Extract the (X, Y) coordinate from the center of the cell holding the provided text.  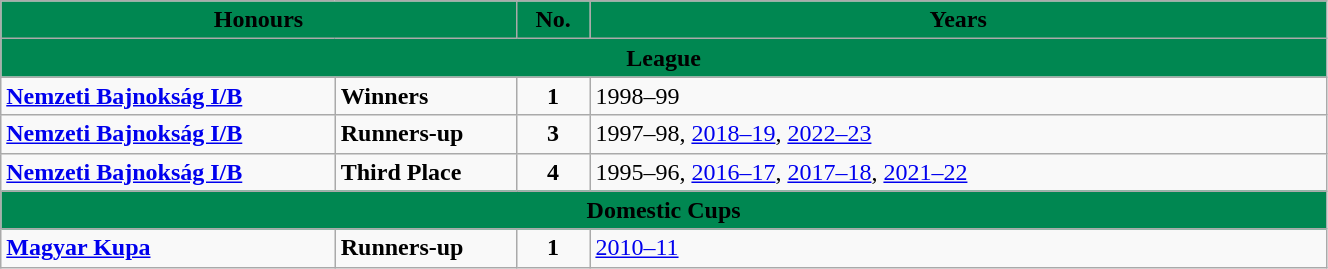
Honours (259, 20)
League (664, 58)
No. (553, 20)
4 (553, 172)
3 (553, 134)
Magyar Kupa (168, 248)
1998–99 (958, 96)
Years (958, 20)
Third Place (426, 172)
1997–98, 2018–19, 2022–23 (958, 134)
Winners (426, 96)
2010–11 (958, 248)
Domestic Cups (664, 210)
1995–96, 2016–17, 2017–18, 2021–22 (958, 172)
